Provide the (x, y) coordinate of the cell's center where the given text is located.  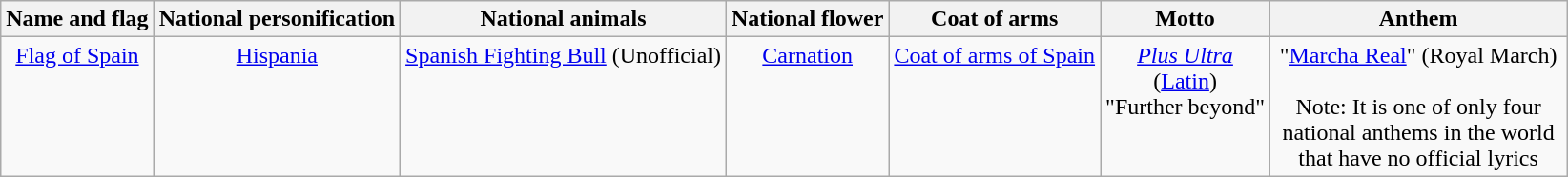
National personification (277, 19)
Hispania (277, 107)
Name and flag (77, 19)
National flower (808, 19)
Anthem (1419, 19)
National animals (564, 19)
Coat of arms (995, 19)
Spanish Fighting Bull (Unofficial) (564, 107)
"Marcha Real" (Royal March)Note: It is one of only four national anthems in the world that have no official lyrics (1419, 107)
Motto (1186, 19)
Plus Ultra(Latin)"Further beyond" (1186, 107)
Flag of Spain (77, 107)
Carnation (808, 107)
Coat of arms of Spain (995, 107)
